Return (x, y) of the center of cell containing provided text 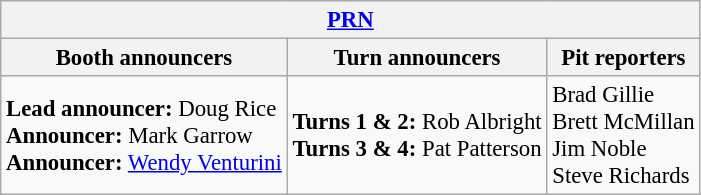
PRN (350, 20)
Pit reporters (624, 58)
Turns 1 & 2: Rob AlbrightTurns 3 & 4: Pat Patterson (417, 136)
Turn announcers (417, 58)
Brad GillieBrett McMillanJim NobleSteve Richards (624, 136)
Lead announcer: Doug RiceAnnouncer: Mark GarrowAnnouncer: Wendy Venturini (144, 136)
Booth announcers (144, 58)
